For the text-containing cell, return its midpoint in [X, Y] coordinate format. 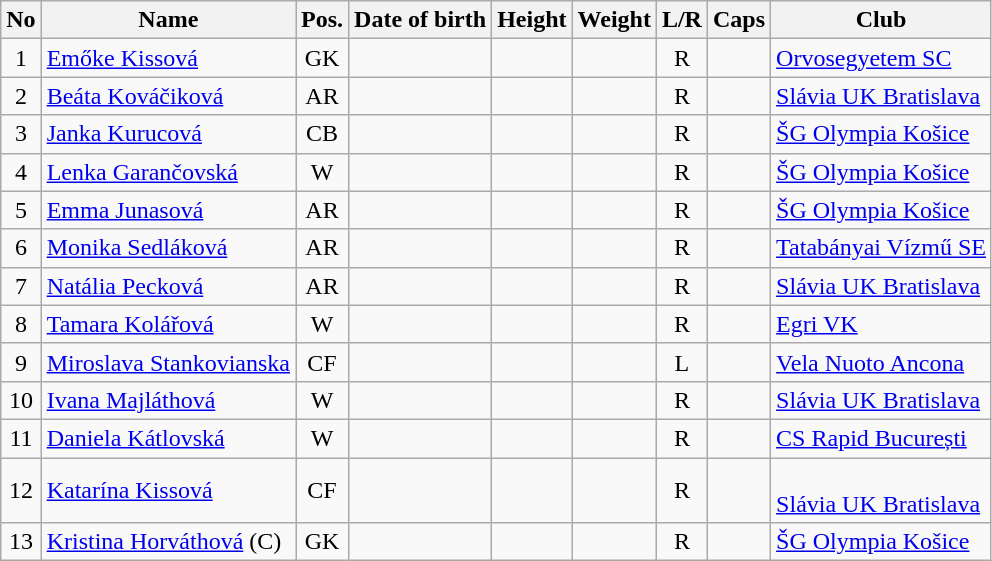
Club [882, 20]
Name [168, 20]
Ivana Majláthová [168, 400]
Beáta Kováčiková [168, 96]
CS Rapid București [882, 438]
Kristina Horváthová (C) [168, 542]
Tamara Kolářová [168, 324]
4 [21, 172]
5 [21, 210]
Emőke Kissová [168, 58]
Daniela Kátlovská [168, 438]
Natália Pecková [168, 286]
Vela Nuoto Ancona [882, 362]
L [682, 362]
Katarína Kissová [168, 490]
3 [21, 134]
L/R [682, 20]
Height [532, 20]
Emma Junasová [168, 210]
Pos. [322, 20]
1 [21, 58]
No [21, 20]
6 [21, 248]
CB [322, 134]
Egri VK [882, 324]
Date of birth [420, 20]
13 [21, 542]
12 [21, 490]
Janka Kurucová [168, 134]
Tatabányai Vízmű SE [882, 248]
9 [21, 362]
Lenka Garančovská [168, 172]
Weight [614, 20]
Orvosegyetem SC [882, 58]
8 [21, 324]
Miroslava Stankovianska [168, 362]
Monika Sedláková [168, 248]
Caps [738, 20]
2 [21, 96]
7 [21, 286]
11 [21, 438]
10 [21, 400]
